Search for the cell housing the specified text and yield its (x, y) center coordinate. 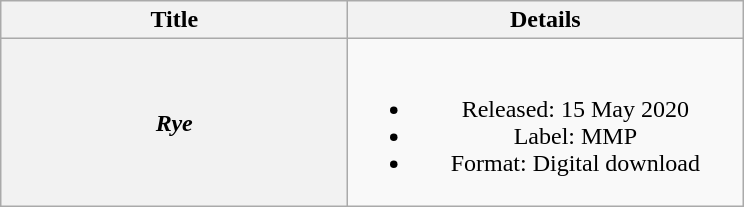
Title (174, 20)
Released: 15 May 2020Label: MMPFormat: Digital download (546, 122)
Rye (174, 122)
Details (546, 20)
